Extract the [x, y] coordinate from the center of the cell holding the provided text.  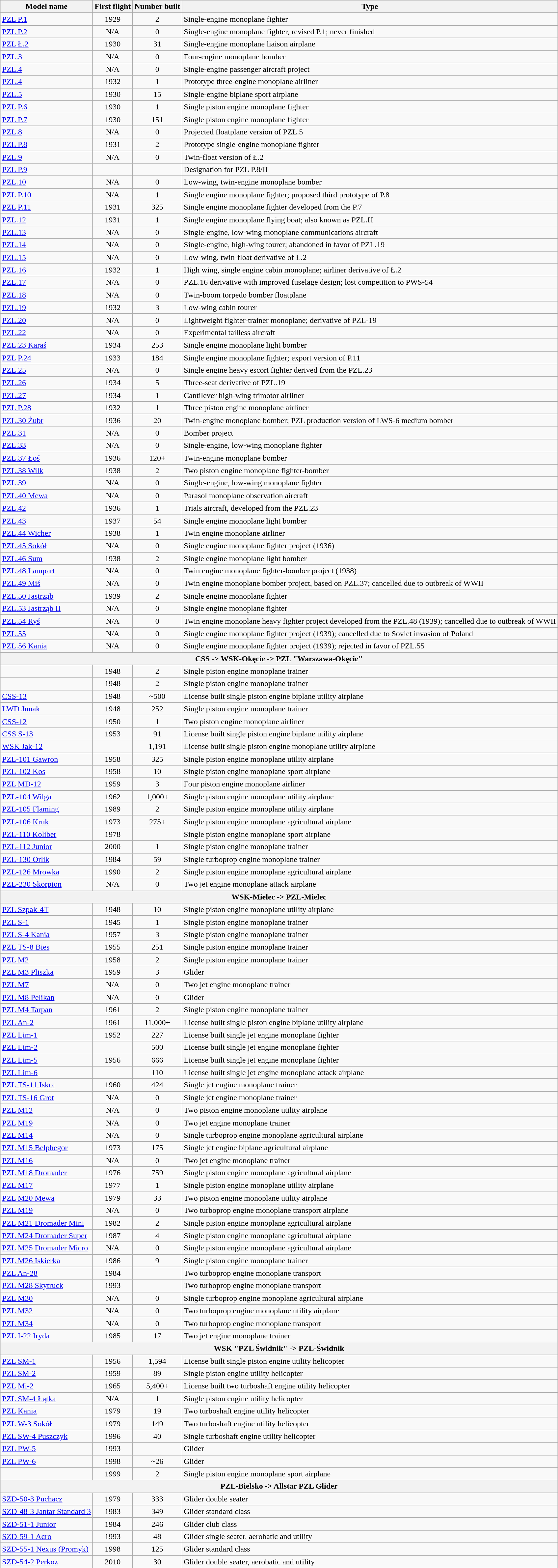
PZL-Bielsko -> Allstar PZL Glider [279, 1486]
Parasol monoplane observation aircraft [370, 496]
Single engine monoplane fighter developed from the P.7 [370, 207]
PZL.49 Miś [47, 584]
275+ [157, 822]
Low-wing cabin tourer [370, 307]
149 [157, 1424]
PZL-105 Flaming [47, 809]
120+ [157, 458]
1,594 [157, 1361]
Four-engine monoplane bomber [370, 57]
1978 [113, 834]
PZL P.1 [47, 19]
PZL M32 [47, 1311]
Experimental tailless aircraft [370, 332]
5 [157, 383]
1952 [113, 1035]
PZL M16 [47, 1160]
PZL.44 Wicher [47, 533]
Single-engine monoplane liaison airplane [370, 44]
1955 [113, 947]
1,000+ [157, 797]
PZL M18 Dromader [47, 1173]
1933 [113, 357]
PZL.16 derivative with improved fuselage design; lost competition to PWS-54 [370, 282]
Single jet engine biplane agricultural airplane [370, 1148]
PZL SM-1 [47, 1361]
WSK "PZL Świdnik" -> PZL-Świdnik [279, 1348]
PZL P.10 [47, 195]
PZL P.7 [47, 119]
License built single jet engine monoplane attack airplane [370, 1072]
Two turboprop engine monoplane transport airplane [370, 1211]
Single-engine monoplane fighter [370, 19]
1982 [113, 1223]
PZL.8 [47, 132]
Twin engine monoplane heavy fighter project developed from the PZL.48 (1939); cancelled due to outbreak of WWII [370, 621]
PZL M34 [47, 1323]
15 [157, 94]
227 [157, 1035]
PZL M8 Pelikan [47, 997]
PZL-112 Junior [47, 847]
PZL-104 Wilga [47, 797]
Twin-engine monoplane bomber [370, 458]
1945 [113, 922]
Four piston engine monoplane airliner [370, 784]
251 [157, 947]
246 [157, 1524]
PZL.33 [47, 445]
PZL.3 [47, 57]
PZL P.11 [47, 207]
Single-engine biplane sport airplane [370, 94]
59 [157, 859]
PZL TS-11 Iskra [47, 1085]
PZL.23 Karaś [47, 345]
1989 [113, 809]
Single engine heavy escort fighter derived from the PZL.23 [370, 370]
PZL S-1 [47, 922]
Single engine monoplane fighter; export version of P.11 [370, 357]
Lightweight fighter-trainer monoplane; derivative of PZL-19 [370, 320]
PZL.20 [47, 320]
125 [157, 1549]
91 [157, 734]
PZL TS-16 Grot [47, 1098]
PZL P.6 [47, 107]
PZL.50 Jastrząb [47, 596]
LWD Junak [47, 709]
PZL.48 Lampart [47, 571]
PZL PW-5 [47, 1449]
PZL I-22 Iryda [47, 1336]
PZL TS-8 Bies [47, 947]
Single-engine, high-wing tourer; abandoned in favor of PZL.19 [370, 245]
1960 [113, 1085]
PZL Lim-6 [47, 1072]
2000 [113, 847]
CSS-12 [47, 721]
PZL.27 [47, 395]
PZL SM-4 Łątka [47, 1399]
PZL M3 Pliszka [47, 972]
PZL Lim-1 [47, 1035]
Prototype single-engine monoplane fighter [370, 144]
9 [157, 1261]
54 [157, 521]
40 [157, 1436]
Single engine monoplane fighter; proposed third prototype of P.8 [370, 195]
Single engine monoplane fighter project (1939); cancelled due to Soviet invasion of Poland [370, 634]
253 [157, 345]
Twin engine monoplane airliner [370, 533]
Three piston engine monoplane airliner [370, 408]
SZD-48-3 Jantar Standard 3 [47, 1511]
Single-engine, low-wing monoplane communications aircraft [370, 232]
Single engine monoplane flying boat; also known as PZL.H [370, 220]
2010 [113, 1561]
SZD-51-1 Junior [47, 1524]
License built single piston engine utility helicopter [370, 1361]
PZL Mi-2 [47, 1386]
666 [157, 1060]
PZL-101 Gawron [47, 759]
252 [157, 709]
1985 [113, 1336]
Trials aircraft, developed from the PZL.23 [370, 508]
License built single piston engine monoplane utility airplane [370, 746]
175 [157, 1148]
PZL.42 [47, 508]
PZL.22 [47, 332]
1962 [113, 797]
349 [157, 1511]
1937 [113, 521]
759 [157, 1173]
Number built [157, 7]
CSS-13 [47, 696]
WSK-Mielec -> PZL-Mielec [279, 897]
30 [157, 1561]
333 [157, 1499]
Twin-boom torpedo bomber floatplane [370, 295]
PZL P.28 [47, 408]
PZL.19 [47, 307]
PZL An-2 [47, 1022]
PZL.46 Sum [47, 558]
PZL.15 [47, 257]
License built two turboshaft engine utility helicopter [370, 1386]
Twin engine monoplane fighter-bomber project (1938) [370, 571]
PZL.38 Wilk [47, 470]
1986 [113, 1261]
Type [370, 7]
PZL MD-12 [47, 784]
PZL M30 [47, 1298]
424 [157, 1085]
PZL P.8 [47, 144]
151 [157, 119]
Single engine monoplane fighter project (1936) [370, 546]
19 [157, 1411]
First flight [113, 7]
Glider single seater, aerobatic and utility [370, 1536]
~500 [157, 696]
PZL.16 [47, 270]
SZD-50-3 Puchacz [47, 1499]
SZD-54-2 Perkoz [47, 1561]
Designation for PZL P.8/II [370, 170]
Two piston engine monoplane fighter-bomber [370, 470]
1976 [113, 1173]
PZL.13 [47, 232]
PZL.30 Żubr [47, 420]
PZL M15 Belphegor [47, 1148]
Glider club class [370, 1524]
PZL-230 Skorpion [47, 884]
Prototype three-engine monoplane airliner [370, 82]
High wing, single engine cabin monoplane; airliner derivative of Ł.2 [370, 270]
PZL M7 [47, 985]
WSK Jak-12 [47, 746]
PZL M21 Dromader Mini [47, 1223]
48 [157, 1536]
CSS S-13 [47, 734]
PZL.43 [47, 521]
5,400+ [157, 1386]
SZD-59-1 Acro [47, 1536]
PZL-130 Orlik [47, 859]
~26 [157, 1461]
PZL-110 Koliber [47, 834]
PZL.31 [47, 433]
PZL P.24 [47, 357]
4 [157, 1236]
1,191 [157, 746]
PZL M28 Skytruck [47, 1286]
PZL SW-4 Puszczyk [47, 1436]
PZL S-4 Kania [47, 934]
PZL M2 [47, 960]
1987 [113, 1236]
PZL-126 Mrowka [47, 872]
Cantilever high-wing trimotor airliner [370, 395]
1999 [113, 1474]
PZL.10 [47, 182]
PZL.25 [47, 370]
PZL.39 [47, 483]
17 [157, 1336]
1977 [113, 1185]
11,000+ [157, 1022]
Projected floatplane version of PZL.5 [370, 132]
31 [157, 44]
PZL P.9 [47, 170]
1953 [113, 734]
PZL Lim-5 [47, 1060]
PZL An-28 [47, 1273]
PZL PW-6 [47, 1461]
PZL M12 [47, 1110]
PZL Szpak-4T [47, 909]
184 [157, 357]
Single turboshaft engine utility helicopter [370, 1436]
PZL.18 [47, 295]
PZL.14 [47, 245]
Single-engine passenger aircraft project [370, 69]
PZL-102 Kos [47, 772]
PZL W-3 Sokół [47, 1424]
Single engine monoplane fighter project (1939); rejected in favor of PZL.55 [370, 646]
Model name [47, 7]
110 [157, 1072]
Low-wing, twin-engine monoplane bomber [370, 182]
Three-seat derivative of PZL.19 [370, 383]
PZL.17 [47, 282]
Twin-engine monoplane bomber; PZL production version of LWS-6 medium bomber [370, 420]
PZL M14 [47, 1135]
1939 [113, 596]
Two piston engine monoplane airliner [370, 721]
Glider double seater, aerobatic and utility [370, 1561]
PZL.5 [47, 94]
Bomber project [370, 433]
Twin engine monoplane bomber project, based on PZL.37; cancelled due to outbreak of WWII [370, 584]
PZL.55 [47, 634]
PZL M25 Dromader Micro [47, 1248]
PZL.9 [47, 157]
1990 [113, 872]
PZL M20 Mewa [47, 1198]
PZL.54 Ryś [47, 621]
PZL Ł.2 [47, 44]
SZD-55-1 Nexus (Promyk) [47, 1549]
PZL SM-2 [47, 1374]
PZL M17 [47, 1185]
PZL Kania [47, 1411]
PZL.56 Kania [47, 646]
Glider double seater [370, 1499]
Single turboprop engine monoplane trainer [370, 859]
Twin-float version of Ł.2 [370, 157]
PZL.37 Łoś [47, 458]
PZL.12 [47, 220]
PZL.40 Mewa [47, 496]
PZL M4 Tarpan [47, 1010]
PZL.26 [47, 383]
Two turboprop engine monoplane utility airplane [370, 1311]
1983 [113, 1511]
500 [157, 1047]
CSS -> WSK-Okęcie -> PZL "Warszawa-Okęcie" [279, 659]
PZL.53 Jastrząb II [47, 609]
PZL-106 Kruk [47, 822]
Low-wing, twin-float derivative of Ł.2 [370, 257]
1957 [113, 934]
89 [157, 1374]
1929 [113, 19]
1950 [113, 721]
PZL M26 Iskierka [47, 1261]
33 [157, 1198]
Single-engine monoplane fighter, revised P.1; never finished [370, 32]
PZL P.2 [47, 32]
20 [157, 420]
1996 [113, 1436]
PZL M24 Dromader Super [47, 1236]
1965 [113, 1386]
Two jet engine monoplane attack airplane [370, 884]
PZL Lim-2 [47, 1047]
PZL.45 Sokół [47, 546]
